Capture the cell that displays the provided text and extract its (x, y) central coordinate. 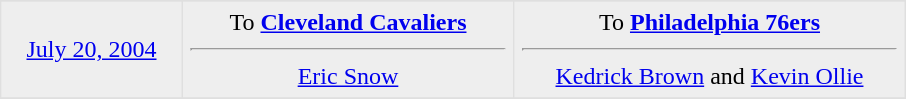
To Cleveland Cavaliers Eric Snow (348, 50)
July 20, 2004 (92, 50)
To Philadelphia 76ers Kedrick Brown and Kevin Ollie (710, 50)
